From the cell containing the given text, extract its center point as [x, y] coordinate. 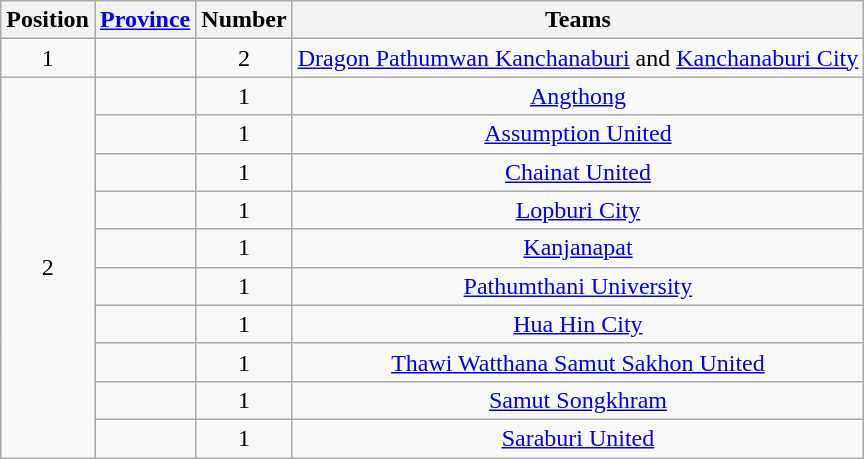
Kanjanapat [578, 248]
Chainat United [578, 172]
Position [48, 20]
Saraburi United [578, 438]
Assumption United [578, 134]
Lopburi City [578, 210]
Dragon Pathumwan Kanchanaburi and Kanchanaburi City [578, 58]
Thawi Watthana Samut Sakhon United [578, 362]
Angthong [578, 96]
Teams [578, 20]
Pathumthani University [578, 286]
Number [244, 20]
Hua Hin City [578, 324]
Samut Songkhram [578, 400]
Province [144, 20]
